From the cell containing the given text, extract its center point as (x, y) coordinate. 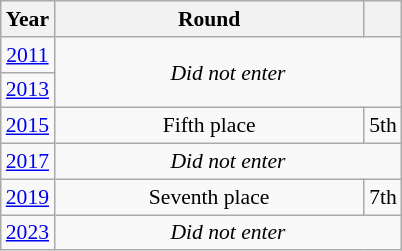
2015 (28, 126)
5th (383, 126)
2019 (28, 197)
2023 (28, 233)
Year (28, 19)
Seventh place (209, 197)
Fifth place (209, 126)
Round (209, 19)
2011 (28, 55)
2017 (28, 162)
7th (383, 197)
2013 (28, 90)
